Identify which cell holds the provided text, then report its [X, Y] central coordinate. 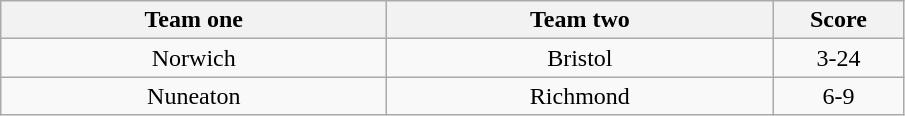
6-9 [838, 96]
3-24 [838, 58]
Team one [194, 20]
Nuneaton [194, 96]
Bristol [580, 58]
Richmond [580, 96]
Norwich [194, 58]
Score [838, 20]
Team two [580, 20]
